Pinpoint the cell where the given text exists, returning its [x, y] midpoint coordinate. 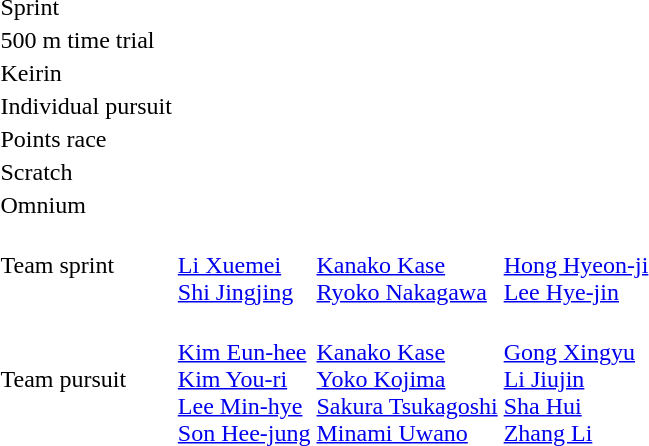
Kanako KaseRyoko Nakagawa [407, 265]
Li XuemeiShi Jingjing [244, 265]
